Capture the cell that displays the provided text and extract its (X, Y) central coordinate. 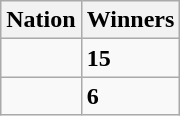
Nation (41, 20)
6 (130, 96)
15 (130, 58)
Winners (130, 20)
